Identify which cell holds the provided text, then report its [X, Y] central coordinate. 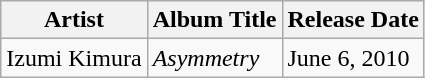
June 6, 2010 [353, 58]
Izumi Kimura [74, 58]
Release Date [353, 20]
Album Title [214, 20]
Asymmetry [214, 58]
Artist [74, 20]
